Extract the [X, Y] coordinate from the center of the cell holding the provided text.  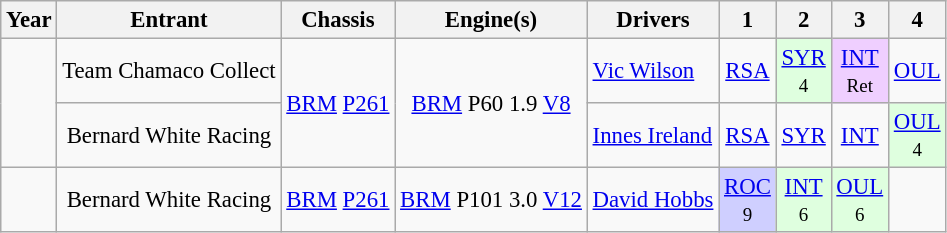
Entrant [169, 20]
Year [29, 20]
Team Chamaco Collect [169, 72]
4 [916, 20]
OUL [916, 72]
Engine(s) [491, 20]
INT6 [804, 200]
1 [748, 20]
INT [860, 136]
SYR4 [804, 72]
2 [804, 20]
OUL4 [916, 136]
INTRet [860, 72]
David Hobbs [652, 200]
SYR [804, 136]
BRM P60 1.9 V8 [491, 104]
Chassis [338, 20]
ROC9 [748, 200]
OUL6 [860, 200]
Vic Wilson [652, 72]
Innes Ireland [652, 136]
BRM P101 3.0 V12 [491, 200]
Drivers [652, 20]
3 [860, 20]
